Identify which cell holds the provided text, then report its [x, y] central coordinate. 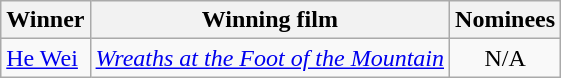
Winning film [270, 20]
He Wei [46, 58]
N/A [506, 58]
Wreaths at the Foot of the Mountain [270, 58]
Nominees [506, 20]
Winner [46, 20]
